Pinpoint the cell where the given text exists, returning its (x, y) midpoint coordinate. 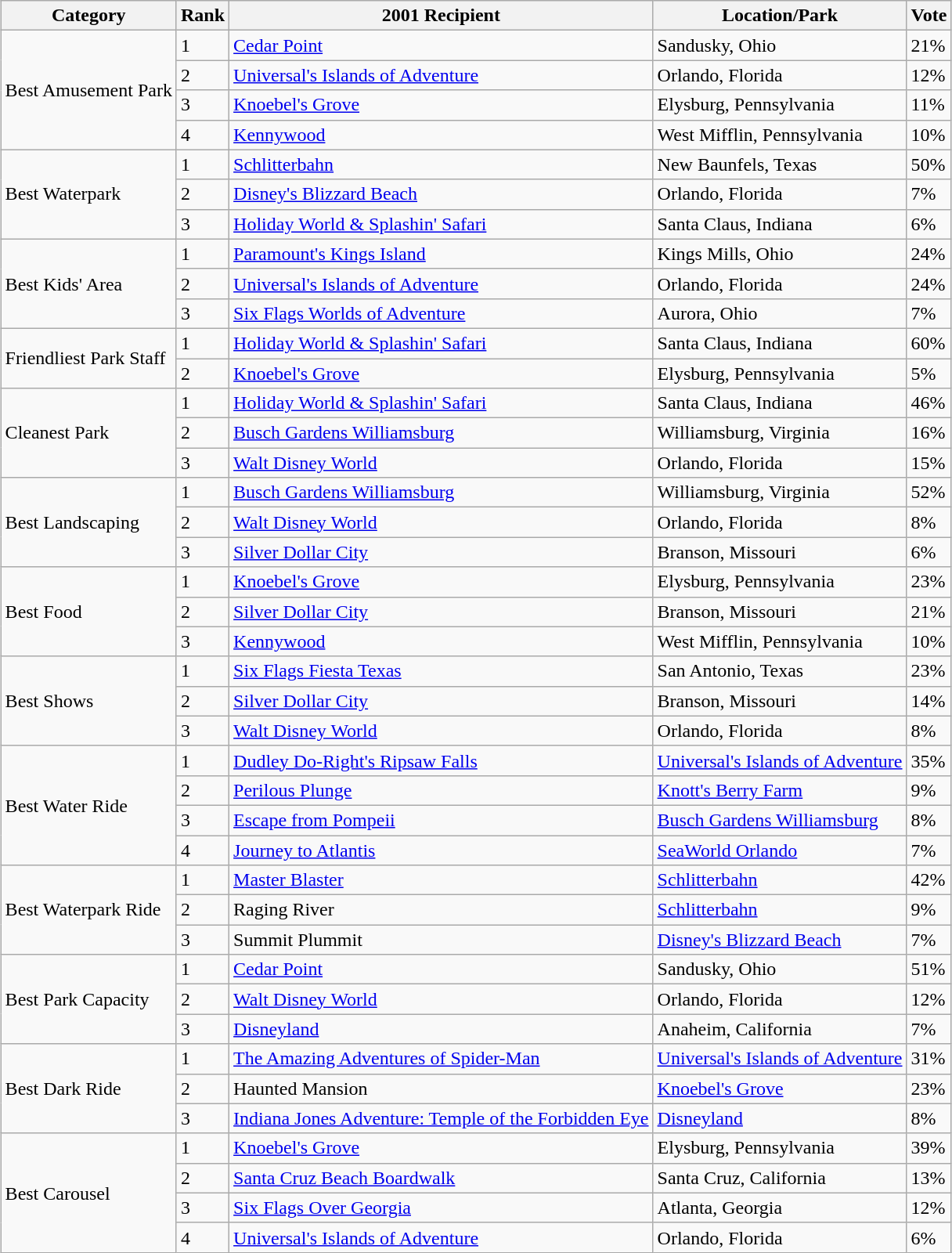
Escape from Pompeii (442, 820)
Six Flags Over Georgia (442, 1208)
Best Waterpark (88, 194)
Best Carousel (88, 1193)
Perilous Plunge (442, 790)
Master Blaster (442, 880)
Raging River (442, 910)
Best Park Capacity (88, 999)
Best Amusement Park (88, 90)
Six Flags Fiesta Texas (442, 671)
Six Flags Worlds of Adventure (442, 313)
Knott's Berry Farm (780, 790)
39% (929, 1148)
35% (929, 760)
Best Food (88, 612)
Location/Park (780, 16)
5% (929, 374)
Friendliest Park Staff (88, 358)
New Baunfels, Texas (780, 164)
13% (929, 1178)
14% (929, 701)
Best Kids' Area (88, 283)
2001 Recipient (442, 16)
Aurora, Ohio (780, 313)
SeaWorld Orlando (780, 850)
Kings Mills, Ohio (780, 254)
Cleanest Park (88, 433)
Best Water Ride (88, 805)
Best Waterpark Ride (88, 910)
Anaheim, California (780, 1029)
Indiana Jones Adventure: Temple of the Forbidden Eye (442, 1118)
Santa Cruz Beach Boardwalk (442, 1178)
Category (88, 16)
52% (929, 493)
Haunted Mansion (442, 1089)
San Antonio, Texas (780, 671)
16% (929, 433)
Best Landscaping (88, 522)
Atlanta, Georgia (780, 1208)
Journey to Atlantis (442, 850)
31% (929, 1059)
Best Dark Ride (88, 1089)
Dudley Do-Right's Ripsaw Falls (442, 760)
51% (929, 970)
Vote (929, 16)
The Amazing Adventures of Spider-Man (442, 1059)
Summit Plummit (442, 940)
46% (929, 403)
11% (929, 105)
50% (929, 164)
Rank (202, 16)
Best Shows (88, 701)
Paramount's Kings Island (442, 254)
42% (929, 880)
60% (929, 343)
Santa Cruz, California (780, 1178)
15% (929, 463)
